Identify which cell holds the provided text, then report its (X, Y) central coordinate. 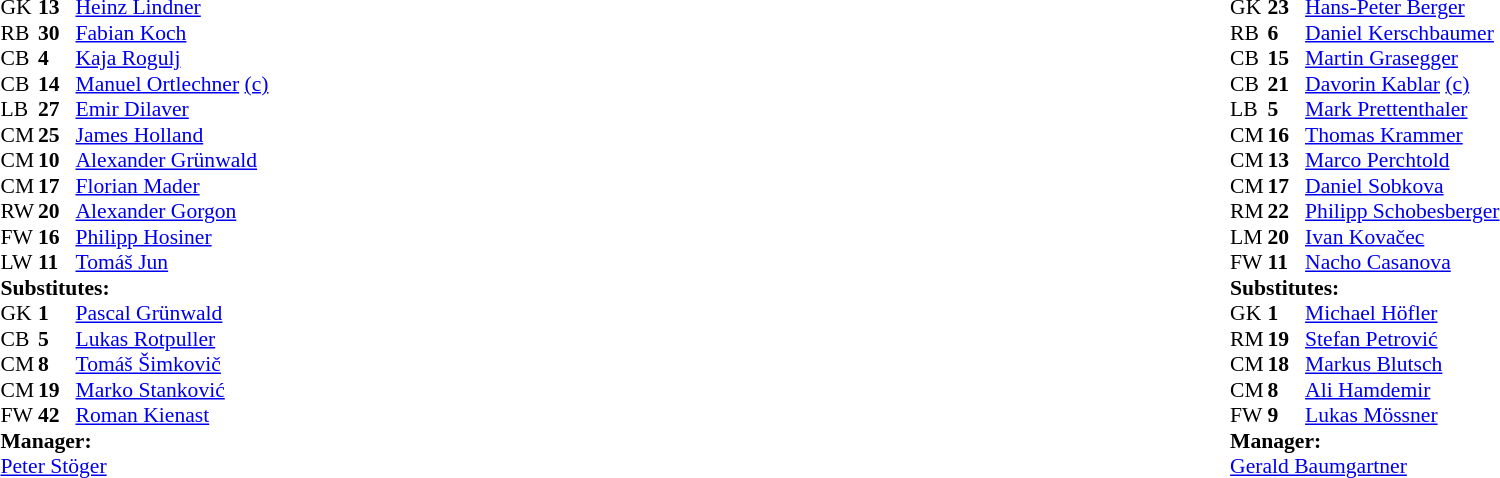
Fabian Koch (172, 33)
Philipp Schobesberger (1402, 211)
Lukas Rotpuller (172, 339)
LW (19, 263)
Thomas Krammer (1402, 135)
Manager: (134, 441)
Ivan Kovačec (1402, 237)
Roman Kienast (172, 415)
Ali Hamdemir (1402, 390)
Tomáš Šimkovič (172, 365)
Marko Stanković (172, 390)
15 (1287, 59)
13 (1287, 161)
14 (57, 84)
Pascal Grünwald (172, 313)
Daniel Sobkova (1402, 186)
James Holland (172, 135)
Emir Dilaver (172, 109)
25 (57, 135)
42 (57, 415)
Manuel Ortlechner (c) (172, 84)
Markus Blutsch (1402, 365)
22 (1287, 211)
Nacho Casanova (1402, 263)
10 (57, 161)
Lukas Mössner (1402, 415)
Tomáš Jun (172, 263)
9 (1287, 415)
18 (1287, 365)
Philipp Hosiner (172, 237)
Davorin Kablar (c) (1402, 84)
Mark Prettenthaler (1402, 109)
Alexander Grünwald (172, 161)
Kaja Rogulj (172, 59)
21 (1287, 84)
6 (1287, 33)
Alexander Gorgon (172, 211)
LM (1249, 237)
27 (57, 109)
Marco Perchtold (1402, 161)
Stefan Petrović (1402, 339)
30 (57, 33)
Martin Grasegger (1402, 59)
Florian Mader (172, 186)
4 (57, 59)
Michael Höfler (1402, 313)
Daniel Kerschbaumer (1402, 33)
RW (19, 211)
